Detect which cell encompasses the target text, then output its (x, y) center coordinate. 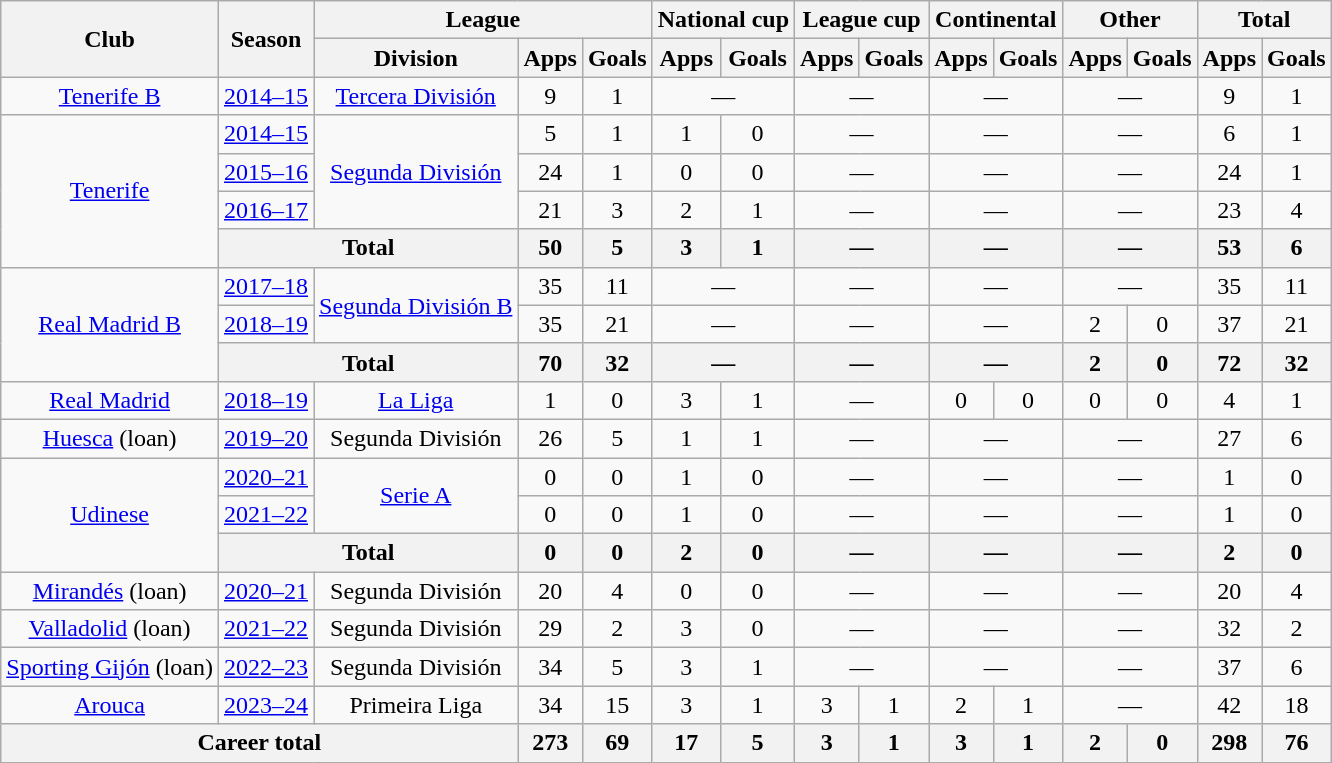
29 (550, 629)
Career total (260, 743)
26 (550, 438)
Segunda División B (416, 305)
Valladolid (loan) (110, 629)
2019–20 (266, 438)
298 (1229, 743)
273 (550, 743)
2022–23 (266, 667)
70 (550, 362)
Club (110, 39)
Continental (996, 20)
53 (1229, 248)
Sporting Gijón (loan) (110, 667)
27 (1229, 438)
Huesca (loan) (110, 438)
Real Madrid (110, 400)
17 (686, 743)
Real Madrid B (110, 324)
23 (1229, 210)
National cup (723, 20)
Primeira Liga (416, 705)
Tenerife (110, 191)
Division (416, 58)
Tenerife B (110, 96)
2017–18 (266, 286)
Mirandés (loan) (110, 591)
Tercera División (416, 96)
Season (266, 39)
2016–17 (266, 210)
La Liga (416, 400)
18 (1297, 705)
2015–16 (266, 172)
Serie A (416, 496)
50 (550, 248)
Arouca (110, 705)
42 (1229, 705)
72 (1229, 362)
76 (1297, 743)
2023–24 (266, 705)
Udinese (110, 515)
Other (1130, 20)
15 (617, 705)
69 (617, 743)
League (484, 20)
League cup (862, 20)
